Capture the cell that displays the provided text and extract its [x, y] central coordinate. 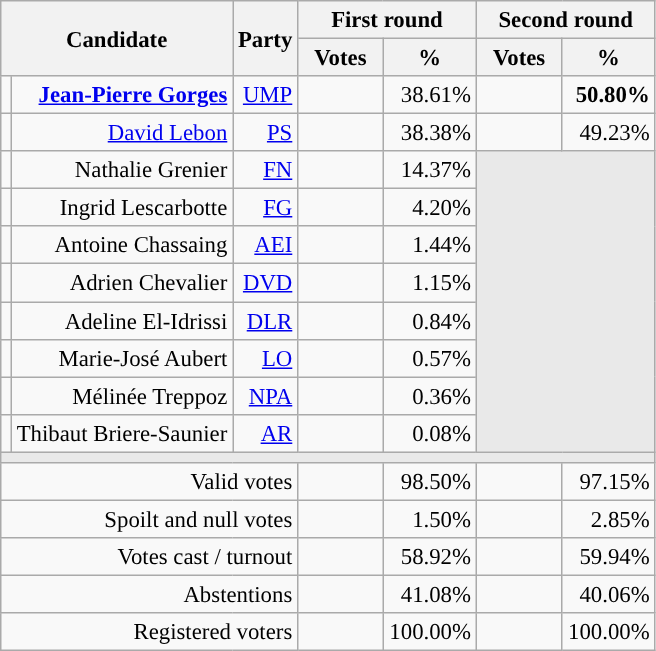
0.36% [430, 396]
Registered voters [150, 632]
Jean-Pierre Gorges [122, 95]
PS [266, 133]
98.50% [430, 482]
Party [266, 38]
Second round [566, 20]
0.84% [430, 321]
59.94% [608, 557]
2.85% [608, 519]
Spoilt and null votes [150, 519]
14.37% [430, 170]
97.15% [608, 482]
1.44% [430, 245]
1.50% [430, 519]
0.08% [430, 433]
0.57% [430, 358]
49.23% [608, 133]
FN [266, 170]
Ingrid Lescarbotte [122, 208]
Nathalie Grenier [122, 170]
AEI [266, 245]
NPA [266, 396]
50.80% [608, 95]
FG [266, 208]
38.61% [430, 95]
DLR [266, 321]
41.08% [430, 594]
38.38% [430, 133]
Votes cast / turnout [150, 557]
Antoine Chassaing [122, 245]
4.20% [430, 208]
58.92% [430, 557]
Thibaut Briere-Saunier [122, 433]
Adeline El-Idrissi [122, 321]
Mélinée Treppoz [122, 396]
LO [266, 358]
Abstentions [150, 594]
Marie-José Aubert [122, 358]
Valid votes [150, 482]
Candidate [117, 38]
AR [266, 433]
DVD [266, 283]
David Lebon [122, 133]
First round [388, 20]
Adrien Chevalier [122, 283]
1.15% [430, 283]
UMP [266, 95]
40.06% [608, 594]
